Scan for the cell matching the given text and deliver its [x, y] coordinate at center. 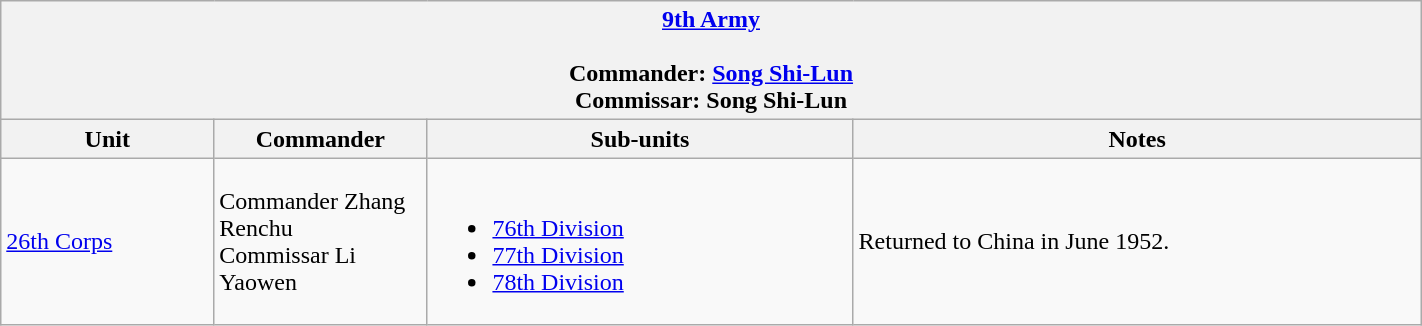
Commander Zhang RenchuCommissar Li Yaowen [320, 242]
Commander [320, 139]
26th Corps [108, 242]
Returned to China in June 1952. [1137, 242]
76th Division77th Division78th Division [640, 242]
Sub-units [640, 139]
Notes [1137, 139]
Unit [108, 139]
9th ArmyCommander: Song Shi-Lun Commissar: Song Shi-Lun [711, 60]
